Provide the [X, Y] coordinate of the cell's center where the given text is located.  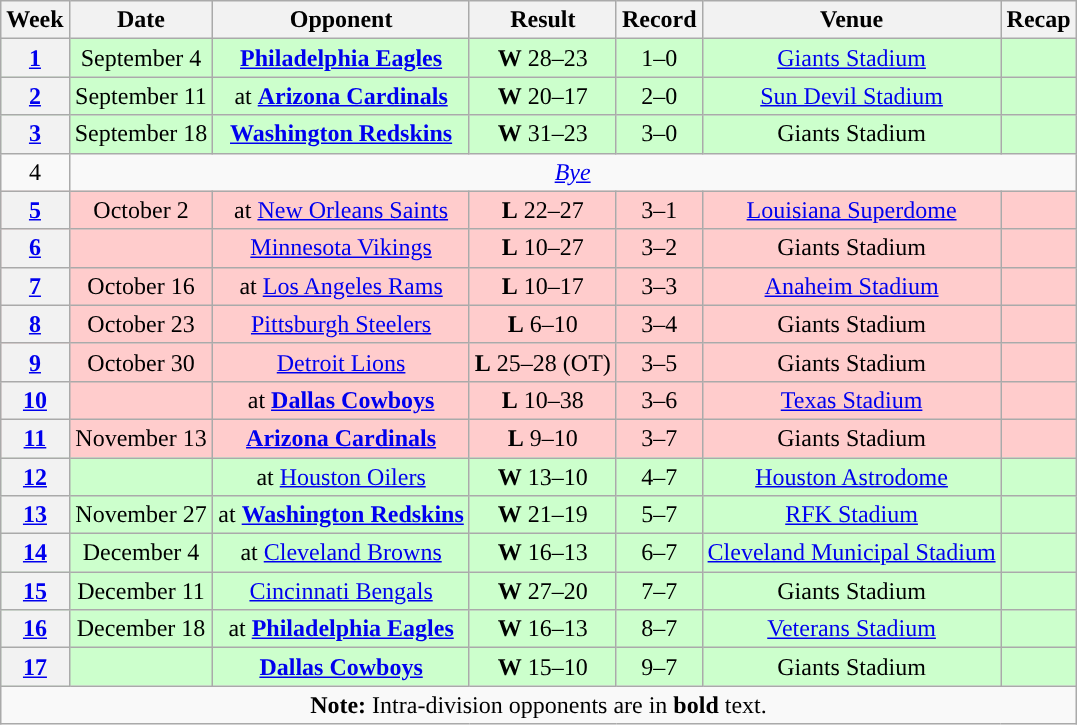
Bye [572, 172]
10 [35, 400]
L 10–17 [542, 286]
Recap [1038, 20]
3–1 [659, 210]
Texas Stadium [852, 400]
Philadelphia Eagles [341, 58]
1 [35, 58]
L 25–28 (OT) [542, 362]
6 [35, 248]
Arizona Cardinals [341, 438]
16 [35, 629]
September 11 [141, 96]
Anaheim Stadium [852, 286]
W 31–23 [542, 134]
17 [35, 667]
9 [35, 362]
L 10–27 [542, 248]
3–0 [659, 134]
October 30 [141, 362]
L 22–27 [542, 210]
4–7 [659, 477]
3–6 [659, 400]
Cincinnati Bengals [341, 591]
8–7 [659, 629]
3 [35, 134]
L 6–10 [542, 324]
5 [35, 210]
Veterans Stadium [852, 629]
4 [35, 172]
2 [35, 96]
14 [35, 553]
September 18 [141, 134]
6–7 [659, 553]
Opponent [341, 20]
13 [35, 515]
December 11 [141, 591]
2–0 [659, 96]
Note: Intra-division opponents are in bold text. [538, 705]
Houston Astrodome [852, 477]
at Los Angeles Rams [341, 286]
W 27–20 [542, 591]
October 2 [141, 210]
Week [35, 20]
at New Orleans Saints [341, 210]
W 15–10 [542, 667]
3–4 [659, 324]
November 13 [141, 438]
Result [542, 20]
Detroit Lions [341, 362]
5–7 [659, 515]
October 16 [141, 286]
9–7 [659, 667]
Louisiana Superdome [852, 210]
W 20–17 [542, 96]
Venue [852, 20]
L 10–38 [542, 400]
Dallas Cowboys [341, 667]
3–7 [659, 438]
12 [35, 477]
RFK Stadium [852, 515]
Date [141, 20]
3–2 [659, 248]
1–0 [659, 58]
December 4 [141, 553]
3–5 [659, 362]
7–7 [659, 591]
Record [659, 20]
W 13–10 [542, 477]
W 28–23 [542, 58]
at Washington Redskins [341, 515]
at Houston Oilers [341, 477]
November 27 [141, 515]
Cleveland Municipal Stadium [852, 553]
15 [35, 591]
Minnesota Vikings [341, 248]
at Dallas Cowboys [341, 400]
11 [35, 438]
W 21–19 [542, 515]
Washington Redskins [341, 134]
L 9–10 [542, 438]
Pittsburgh Steelers [341, 324]
7 [35, 286]
December 18 [141, 629]
September 4 [141, 58]
8 [35, 324]
at Philadelphia Eagles [341, 629]
Sun Devil Stadium [852, 96]
at Arizona Cardinals [341, 96]
at Cleveland Browns [341, 553]
October 23 [141, 324]
3–3 [659, 286]
